Search for the cell housing the specified text and yield its (X, Y) center coordinate. 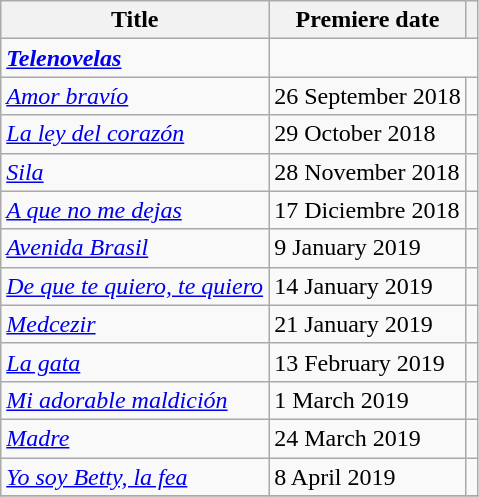
17 Diciembre 2018 (368, 210)
La ley del corazón (135, 134)
De que te quiero, te quiero (135, 286)
Yo soy Betty, la fea (135, 477)
9 January 2019 (368, 248)
21 January 2019 (368, 324)
28 November 2018 (368, 172)
26 September 2018 (368, 96)
14 January 2019 (368, 286)
Medcezir (135, 324)
Telenovelas (135, 58)
Madre (135, 438)
13 February 2019 (368, 362)
La gata (135, 362)
8 April 2019 (368, 477)
Sila (135, 172)
29 October 2018 (368, 134)
Title (135, 20)
24 March 2019 (368, 438)
1 March 2019 (368, 400)
A que no me dejas (135, 210)
Mi adorable maldición (135, 400)
Avenida Brasil (135, 248)
Premiere date (368, 20)
Amor bravío (135, 96)
